Determine the (x, y) coordinate at the center of the cell enclosing the given text.  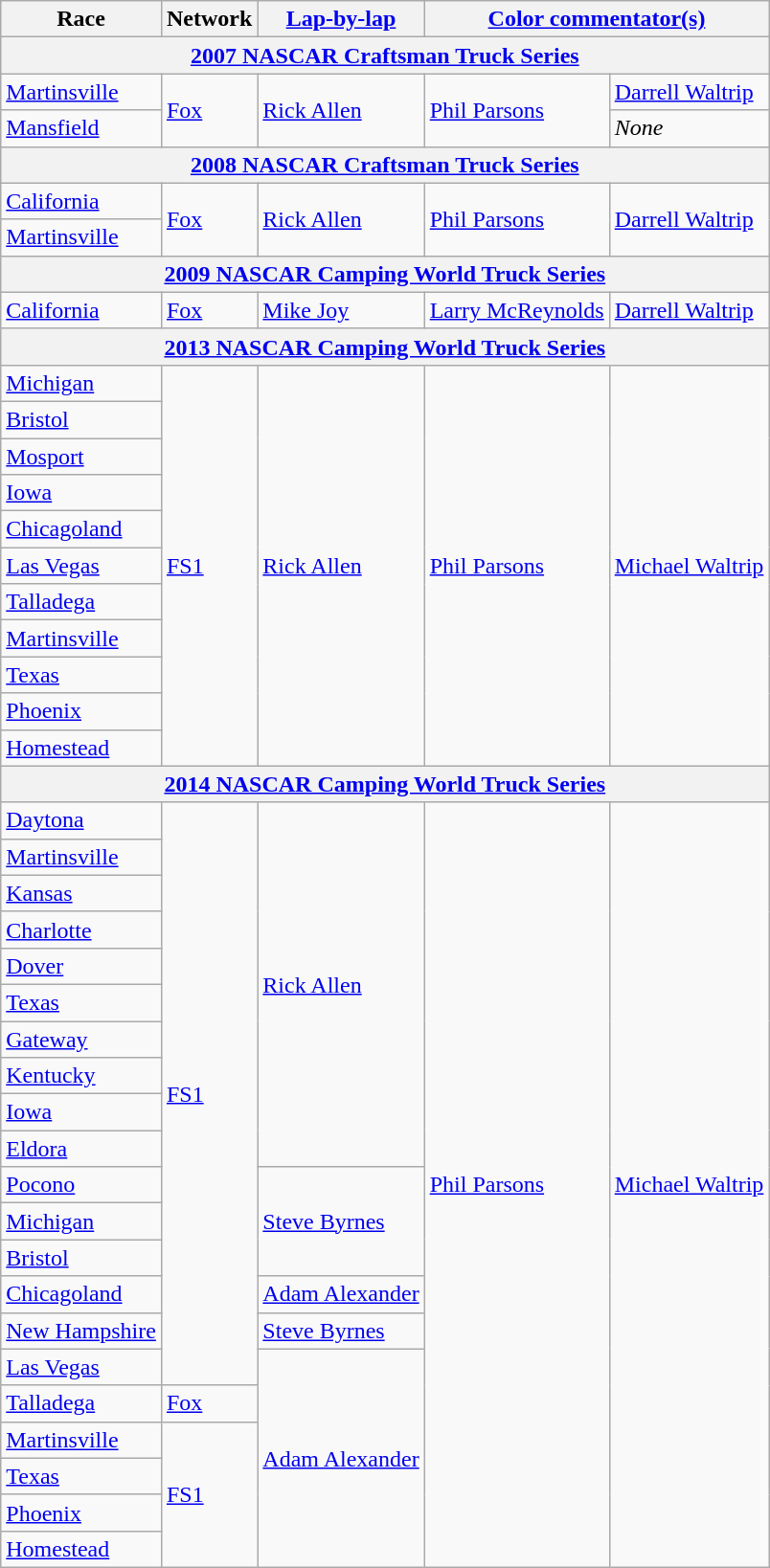
2009 NASCAR Camping World Truck Series (385, 274)
Mansfield (81, 128)
Lap-by-lap (341, 19)
Pocono (81, 1185)
Daytona (81, 820)
Kansas (81, 893)
Network (209, 19)
2008 NASCAR Craftsman Truck Series (385, 165)
Gateway (81, 1039)
Eldora (81, 1149)
Dover (81, 966)
Mike Joy (341, 310)
2014 NASCAR Camping World Truck Series (385, 784)
Mosport (81, 457)
Race (81, 19)
2007 NASCAR Craftsman Truck Series (385, 56)
New Hampshire (81, 1331)
2013 NASCAR Camping World Truck Series (385, 347)
Kentucky (81, 1076)
Larry McReynolds (517, 310)
None (690, 128)
Charlotte (81, 930)
Color commentator(s) (597, 19)
